Return the [x, y] coordinate for the center point of the cell that contains the specified text.  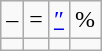
= [36, 20]
″ [58, 20]
% [84, 20]
– [12, 20]
